Scan for the cell matching the given text and deliver its [x, y] coordinate at center. 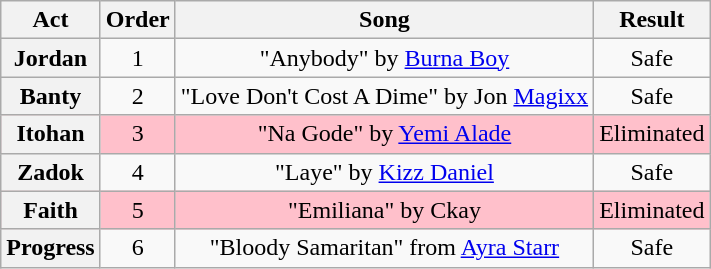
Jordan [50, 58]
"Bloody Samaritan" from Ayra Starr [384, 248]
"Na Gode" by Yemi Alade [384, 134]
1 [138, 58]
Result [652, 20]
"Emiliana" by Ckay [384, 210]
"Love Don't Cost A Dime" by Jon Magixx [384, 96]
Song [384, 20]
Zadok [50, 172]
Itohan [50, 134]
4 [138, 172]
Progress [50, 248]
Act [50, 20]
6 [138, 248]
Order [138, 20]
2 [138, 96]
Faith [50, 210]
"Laye" by Kizz Daniel [384, 172]
Banty [50, 96]
"Anybody" by Burna Boy [384, 58]
5 [138, 210]
3 [138, 134]
